Pinpoint the cell where the given text exists, returning its (x, y) midpoint coordinate. 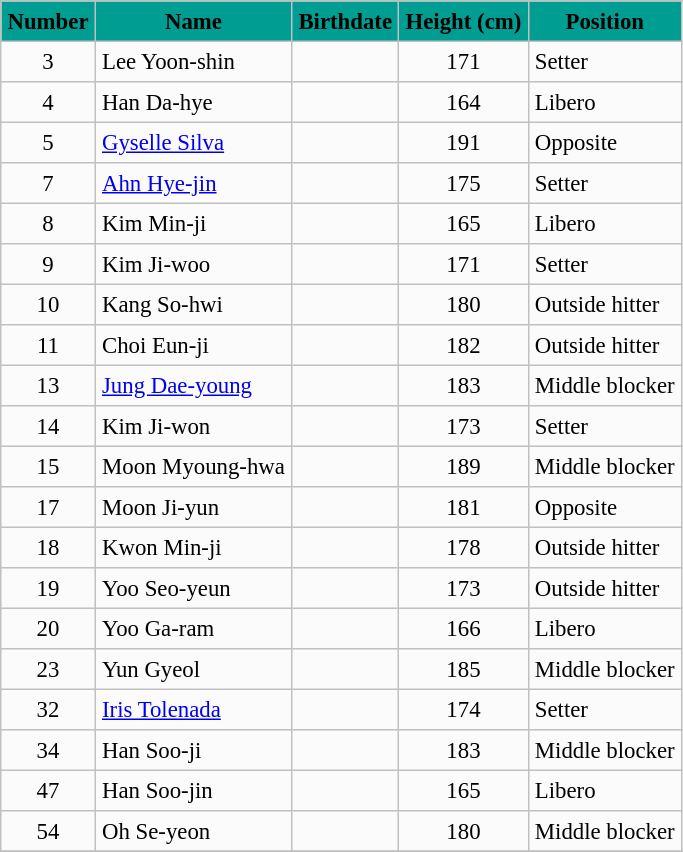
Han Da-hye (193, 102)
164 (464, 102)
Moon Myoung-hwa (193, 466)
23 (48, 669)
Choi Eun-ji (193, 345)
166 (464, 628)
Birthdate (346, 21)
4 (48, 102)
Yun Gyeol (193, 669)
47 (48, 790)
11 (48, 345)
20 (48, 628)
Han Soo-ji (193, 750)
8 (48, 223)
174 (464, 709)
Kim Ji-won (193, 426)
189 (464, 466)
32 (48, 709)
Position (604, 21)
Ahn Hye-jin (193, 183)
18 (48, 547)
Iris Tolenada (193, 709)
Kim Min-ji (193, 223)
Yoo Ga-ram (193, 628)
9 (48, 264)
Name (193, 21)
3 (48, 61)
13 (48, 385)
Yoo Seo-yeun (193, 588)
178 (464, 547)
182 (464, 345)
Gyselle Silva (193, 142)
15 (48, 466)
181 (464, 507)
Lee Yoon-shin (193, 61)
17 (48, 507)
Han Soo-jin (193, 790)
Moon Ji-yun (193, 507)
7 (48, 183)
10 (48, 304)
Kang So-hwi (193, 304)
5 (48, 142)
191 (464, 142)
Oh Se-yeon (193, 831)
185 (464, 669)
175 (464, 183)
Kim Ji-woo (193, 264)
Number (48, 21)
14 (48, 426)
Jung Dae-young (193, 385)
Kwon Min-ji (193, 547)
54 (48, 831)
19 (48, 588)
Height (cm) (464, 21)
34 (48, 750)
